Pinpoint the cell where the given text exists, returning its (x, y) midpoint coordinate. 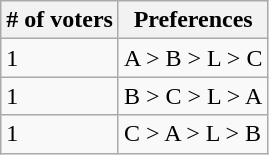
Preferences (192, 20)
# of voters (60, 20)
A > B > L > C (192, 58)
B > C > L > A (192, 96)
C > A > L > B (192, 134)
